Find where the given text appears and provide that cell's center as (X, Y) coordinate. 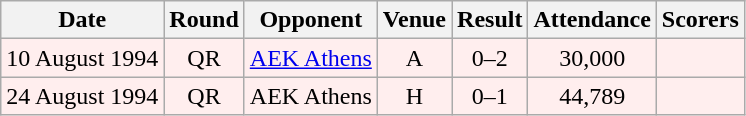
Opponent (310, 20)
A (414, 58)
Result (490, 20)
Scorers (700, 20)
0–2 (490, 58)
Date (82, 20)
44,789 (592, 96)
0–1 (490, 96)
H (414, 96)
30,000 (592, 58)
Venue (414, 20)
Round (204, 20)
Attendance (592, 20)
10 August 1994 (82, 58)
24 August 1994 (82, 96)
